Search for the cell housing the specified text and yield its (X, Y) center coordinate. 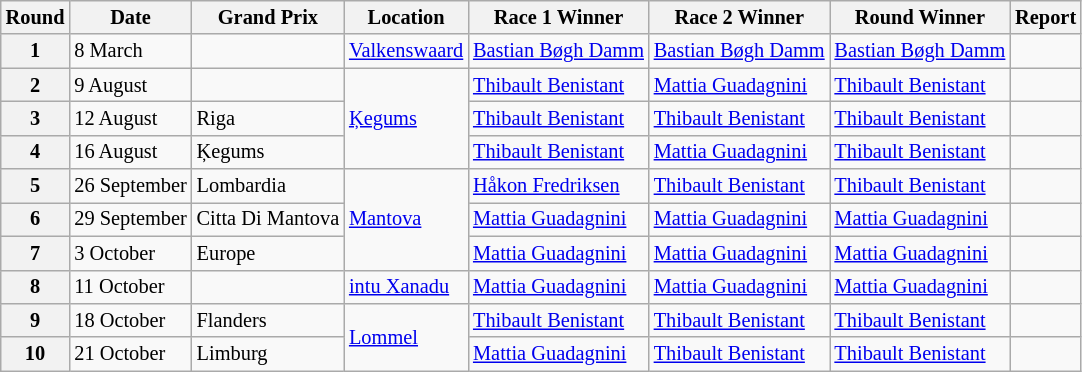
Round Winner (920, 17)
9 August (130, 85)
Håkon Fredriksen (558, 186)
intu Xanadu (406, 287)
Valkenswaard (406, 51)
10 (36, 354)
Citta Di Mantova (268, 219)
6 (36, 219)
16 August (130, 152)
18 October (130, 320)
Riga (268, 118)
Race 1 Winner (558, 17)
4 (36, 152)
8 (36, 287)
3 (36, 118)
1 (36, 51)
29 September (130, 219)
8 March (130, 51)
Europe (268, 253)
Round (36, 17)
Grand Prix (268, 17)
Flanders (268, 320)
26 September (130, 186)
Location (406, 17)
3 October (130, 253)
12 August (130, 118)
Date (130, 17)
Lombardia (268, 186)
Report (1046, 17)
Lommel (406, 336)
Mantova (406, 220)
5 (36, 186)
7 (36, 253)
2 (36, 85)
9 (36, 320)
11 October (130, 287)
Race 2 Winner (740, 17)
21 October (130, 354)
Limburg (268, 354)
